From the cell containing the given text, extract its center point as [X, Y] coordinate. 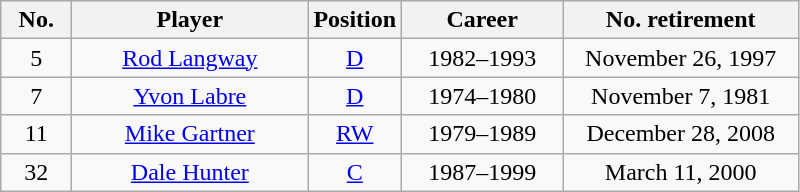
C [355, 172]
11 [36, 134]
No. retirement [681, 20]
November 7, 1981 [681, 96]
November 26, 1997 [681, 58]
March 11, 2000 [681, 172]
Rod Langway [190, 58]
32 [36, 172]
Yvon Labre [190, 96]
1982–1993 [482, 58]
Career [482, 20]
7 [36, 96]
Player [190, 20]
No. [36, 20]
RW [355, 134]
1979–1989 [482, 134]
Mike Gartner [190, 134]
December 28, 2008 [681, 134]
Dale Hunter [190, 172]
Position [355, 20]
1987–1999 [482, 172]
5 [36, 58]
1974–1980 [482, 96]
